Detect which cell encompasses the target text, then output its [x, y] center coordinate. 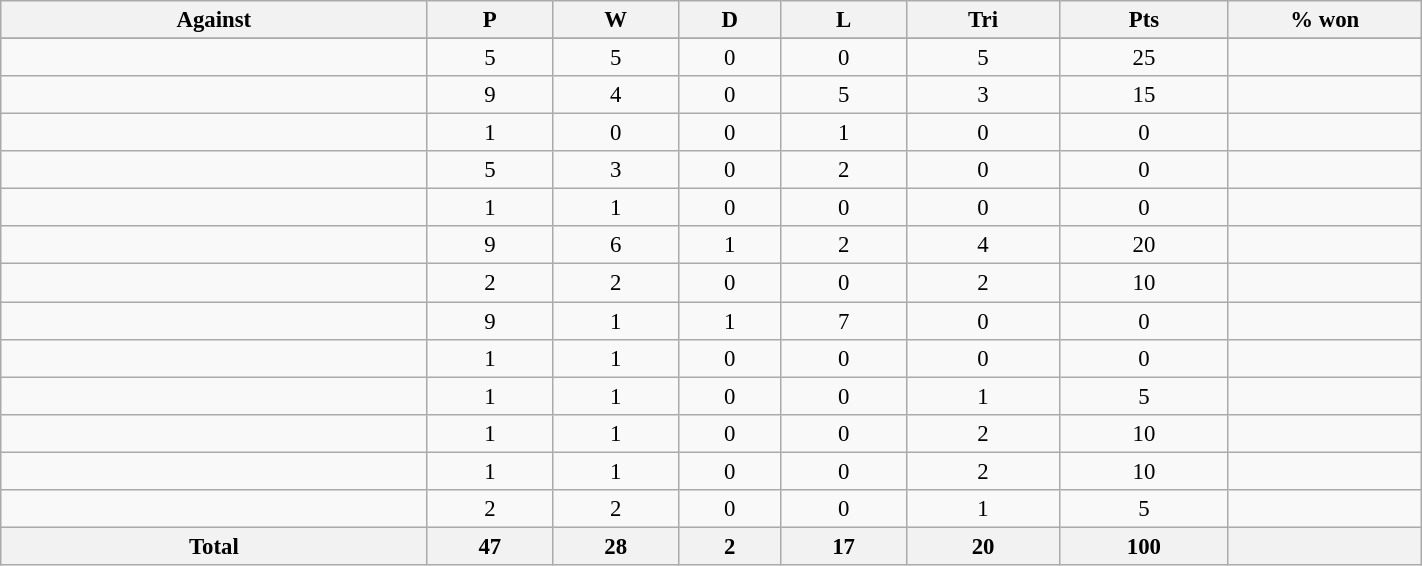
7 [844, 321]
Tri [984, 20]
6 [616, 245]
17 [844, 546]
25 [1144, 58]
28 [616, 546]
Pts [1144, 20]
100 [1144, 546]
47 [490, 546]
P [490, 20]
15 [1144, 95]
% won [1324, 20]
Against [214, 20]
W [616, 20]
L [844, 20]
Total [214, 546]
D [730, 20]
